Detect which cell encompasses the target text, then output its (x, y) center coordinate. 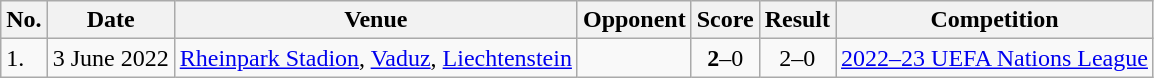
Competition (995, 20)
No. (24, 20)
Date (110, 20)
Rheinpark Stadion, Vaduz, Liechtenstein (376, 58)
Venue (376, 20)
Result (797, 20)
3 June 2022 (110, 58)
1. (24, 58)
Opponent (634, 20)
2022–23 UEFA Nations League (995, 58)
Score (725, 20)
